Scan for the cell matching the given text and deliver its [X, Y] coordinate at center. 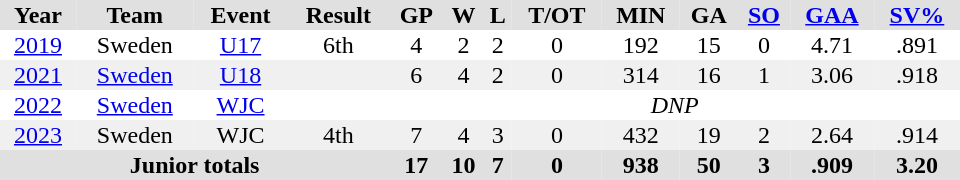
17 [416, 165]
314 [641, 75]
2019 [38, 45]
2023 [38, 135]
Team [135, 15]
19 [709, 135]
1 [764, 75]
4th [338, 135]
Year [38, 15]
GP [416, 15]
3.06 [832, 75]
6th [338, 45]
.909 [832, 165]
Event [241, 15]
SV% [917, 15]
U17 [241, 45]
50 [709, 165]
.891 [917, 45]
10 [463, 165]
16 [709, 75]
6 [416, 75]
MIN [641, 15]
U18 [241, 75]
15 [709, 45]
4.71 [832, 45]
.918 [917, 75]
192 [641, 45]
DNP [674, 105]
GAA [832, 15]
Result [338, 15]
2.64 [832, 135]
Junior totals [194, 165]
T/OT [557, 15]
SO [764, 15]
2021 [38, 75]
938 [641, 165]
432 [641, 135]
.914 [917, 135]
3.20 [917, 165]
W [463, 15]
2022 [38, 105]
L [498, 15]
GA [709, 15]
